Search for the cell housing the specified text and yield its (x, y) center coordinate. 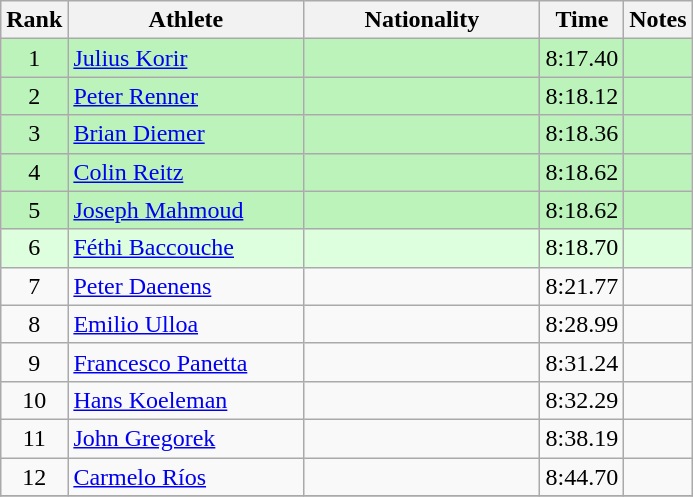
8:44.70 (582, 477)
5 (34, 210)
9 (34, 362)
6 (34, 248)
4 (34, 172)
8:31.24 (582, 362)
8:18.70 (582, 248)
Carmelo Ríos (186, 477)
Nationality (422, 20)
Time (582, 20)
8:21.77 (582, 286)
8 (34, 324)
8:32.29 (582, 400)
12 (34, 477)
8:18.12 (582, 96)
1 (34, 58)
10 (34, 400)
Athlete (186, 20)
Peter Renner (186, 96)
3 (34, 134)
Joseph Mahmoud (186, 210)
Julius Korir (186, 58)
Emilio Ulloa (186, 324)
Francesco Panetta (186, 362)
11 (34, 438)
Colin Reitz (186, 172)
8:38.19 (582, 438)
Hans Koeleman (186, 400)
Brian Diemer (186, 134)
John Gregorek (186, 438)
8:28.99 (582, 324)
8:17.40 (582, 58)
Peter Daenens (186, 286)
Féthi Baccouche (186, 248)
8:18.36 (582, 134)
Notes (658, 20)
7 (34, 286)
Rank (34, 20)
2 (34, 96)
